Capture the cell that displays the provided text and extract its (X, Y) central coordinate. 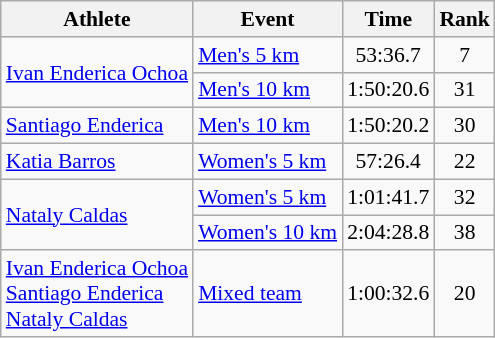
31 (464, 90)
Time (388, 19)
Katia Barros (97, 162)
Women's 10 km (268, 233)
1:50:20.2 (388, 126)
Nataly Caldas (97, 214)
1:50:20.6 (388, 90)
Mixed team (268, 294)
1:01:41.7 (388, 197)
Santiago Enderica (97, 126)
Ivan Enderica Ochoa (97, 72)
2:04:28.8 (388, 233)
Athlete (97, 19)
57:26.4 (388, 162)
53:36.7 (388, 55)
Men's 5 km (268, 55)
20 (464, 294)
1:00:32.6 (388, 294)
7 (464, 55)
Event (268, 19)
Ivan Enderica OchoaSantiago EndericaNataly Caldas (97, 294)
Rank (464, 19)
30 (464, 126)
32 (464, 197)
22 (464, 162)
38 (464, 233)
